Search for the cell housing the specified text and yield its (x, y) center coordinate. 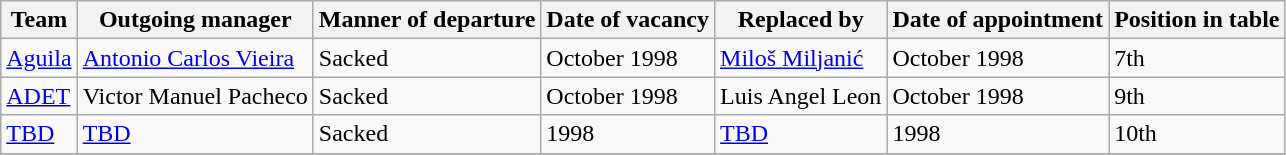
Position in table (1197, 20)
7th (1197, 58)
Date of vacancy (628, 20)
Outgoing manager (195, 20)
Replaced by (801, 20)
Team (39, 20)
Aguila (39, 58)
Luis Angel Leon (801, 96)
10th (1197, 134)
Antonio Carlos Vieira (195, 58)
Miloš Miljanić (801, 58)
9th (1197, 96)
Victor Manuel Pacheco (195, 96)
Date of appointment (998, 20)
Manner of departure (426, 20)
ADET (39, 96)
